Output the (x, y) coordinate of the center of the cell containing the given text.  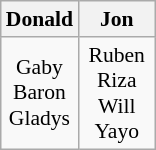
RubenRizaWillYayo (116, 93)
GabyBaronGladys (40, 93)
Jon (116, 19)
Donald (40, 19)
